Detect which cell encompasses the target text, then output its [x, y] center coordinate. 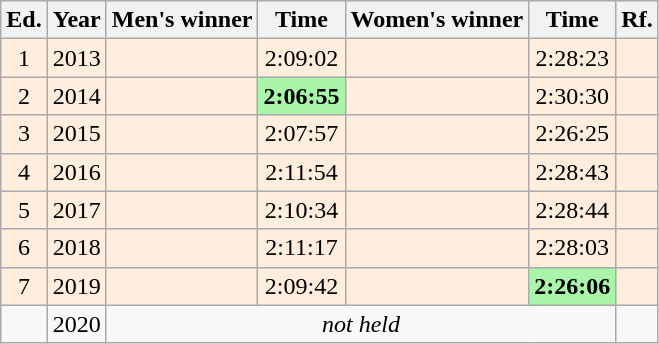
1 [24, 58]
2:09:42 [302, 286]
3 [24, 134]
2:09:02 [302, 58]
2:11:54 [302, 172]
2:10:34 [302, 210]
6 [24, 248]
2:26:06 [572, 286]
2019 [76, 286]
2 [24, 96]
2:07:57 [302, 134]
Ed. [24, 20]
5 [24, 210]
Men's winner [182, 20]
2:28:23 [572, 58]
Year [76, 20]
2016 [76, 172]
Women's winner [437, 20]
2015 [76, 134]
7 [24, 286]
2:30:30 [572, 96]
2:26:25 [572, 134]
2:28:43 [572, 172]
2017 [76, 210]
2020 [76, 324]
2:06:55 [302, 96]
2:28:44 [572, 210]
2018 [76, 248]
2014 [76, 96]
2013 [76, 58]
4 [24, 172]
not held [361, 324]
2:28:03 [572, 248]
2:11:17 [302, 248]
Rf. [637, 20]
